Return [x, y] of the center of cell containing provided text 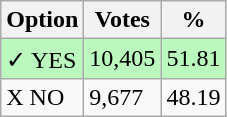
48.19 [194, 97]
✓ YES [42, 59]
% [194, 20]
51.81 [194, 59]
Votes [122, 20]
9,677 [122, 97]
Option [42, 20]
X NO [42, 97]
10,405 [122, 59]
